Search for the cell housing the specified text and yield its (X, Y) center coordinate. 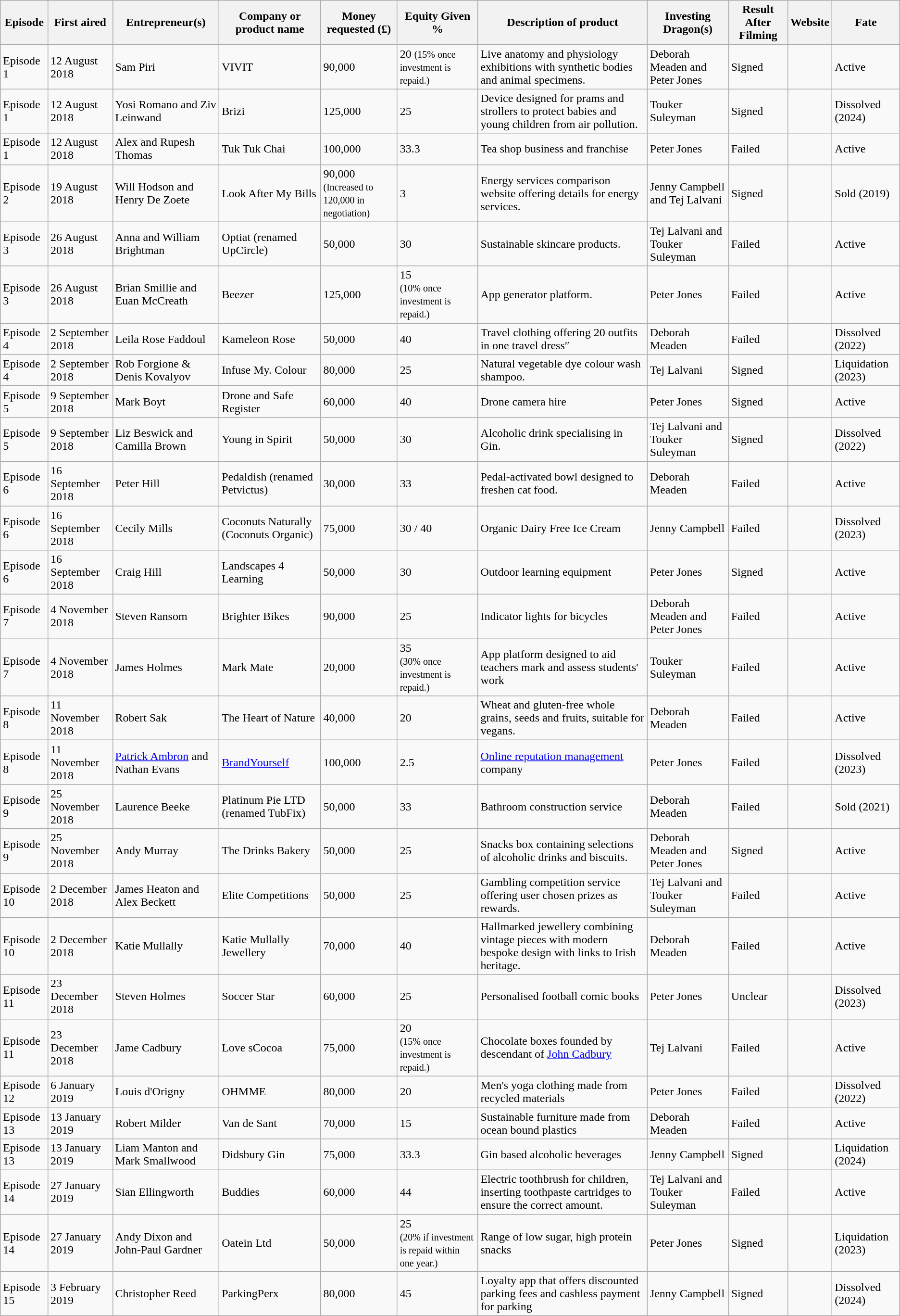
Laurence Beeke (166, 807)
Bathroom construction service (562, 807)
Anna and William Brightman (166, 244)
Mark Boyt (166, 401)
30,000 (359, 483)
Energy services comparison website offering details for energy services. (562, 193)
Liquidation (2024) (866, 1154)
Patrick Ambron and Nathan Evans (166, 762)
Sold (2021) (866, 807)
Look After My Bills (270, 193)
The Heart of Nature (270, 718)
19 August 2018 (80, 193)
Brian Smillie and Euan McCreath (166, 294)
Yosi Romano and Ziv Leinwand (166, 111)
Website (810, 23)
Peter Hill (166, 483)
James Heaton and Alex Beckett (166, 895)
Device designed for prams and strollers to protect babies and young children from air pollution. (562, 111)
15 (437, 1123)
Robert Sak (166, 718)
Sustainable skincare products. (562, 244)
Robert Milder (166, 1123)
35 (30% once investment is repaid.) (437, 668)
Beezer (270, 294)
Snacks box containing selections of alcoholic drinks and biscuits. (562, 851)
Tea shop business and franchise (562, 149)
30 / 40 (437, 528)
Buddies (270, 1192)
25 (20% if investment is repaid within one year.) (437, 1243)
Sold (2019) (866, 193)
Company or product name (270, 23)
Gin based alcoholic beverages (562, 1154)
Hallmarked jewellery combining vintage pieces with modern bespoke design with links to Irish heritage. (562, 946)
Alex and Rupesh Thomas (166, 149)
Cecily Mills (166, 528)
Sam Piri (166, 67)
BrandYourself (270, 762)
Optiat (renamed UpCircle) (270, 244)
Result After Filming (758, 23)
Equity Given % (437, 23)
Episode 15 (24, 1294)
Gambling competition service offering user chosen prizes as rewards. (562, 895)
Alcoholic drink specialising in Gin. (562, 439)
Indicator lights for bicycles (562, 617)
Travel clothing offering 20 outfits in one travel dress″ (562, 339)
6 January 2019 (80, 1092)
Online reputation management company (562, 762)
Leila Rose Faddoul (166, 339)
Rob Forgione & Denis Kovalyov (166, 370)
Entrepreneur(s) (166, 23)
Elite Competitions (270, 895)
Episode (24, 23)
2.5 (437, 762)
Episode 2 (24, 193)
Liam Manton and Mark Smallwood (166, 1154)
15(10% once investment is repaid.) (437, 294)
Organic Dairy Free Ice Cream (562, 528)
Steven Holmes (166, 997)
Investing Dragon(s) (687, 23)
3 (437, 193)
Tuk Tuk Chai (270, 149)
Sustainable furniture made from ocean bound plastics (562, 1123)
Electric toothbrush for children, inserting toothpaste cartridges to ensure the correct amount. (562, 1192)
The Drinks Bakery (270, 851)
45 (437, 1294)
Andy Dixon and John-Paul Gardner (166, 1243)
Brizi (270, 111)
Platinum Pie LTD (renamed TubFix) (270, 807)
Love sCocoa (270, 1048)
Andy Murray (166, 851)
Oatein Ltd (270, 1243)
Range of low sugar, high protein snacks (562, 1243)
Jenny Campbell and Tej Lalvani (687, 193)
App generator platform. (562, 294)
20,000 (359, 668)
Young in Spirit (270, 439)
Craig Hill (166, 572)
Chocolate boxes founded by descendant of John Cadbury (562, 1048)
Pedal-activated bowl designed to freshen cat food. (562, 483)
Katie Mullally (166, 946)
Money requested (£) (359, 23)
James Holmes (166, 668)
Louis d'Origny (166, 1092)
Kameleon Rose (270, 339)
Episode 12 (24, 1092)
Infuse My. Colour (270, 370)
Men's yoga clothing made from recycled materials (562, 1092)
Katie Mullally Jewellery (270, 946)
Soccer Star (270, 997)
Jame Cadbury (166, 1048)
3 February 2019 (80, 1294)
Brighter Bikes (270, 617)
App platform designed to aid teachers mark and assess students' work (562, 668)
40,000 (359, 718)
OHMME (270, 1092)
Personalised football comic books (562, 997)
Outdoor learning equipment (562, 572)
Steven Ransom (166, 617)
Pedaldish (renamed Petvictus) (270, 483)
First aired (80, 23)
Landscapes 4 Learning (270, 572)
Christopher Reed (166, 1294)
Mark Mate (270, 668)
Unclear (758, 997)
Sian Ellingworth (166, 1192)
Liz Beswick and Camilla Brown (166, 439)
Van de Sant (270, 1123)
VIVIT (270, 67)
90,000(Increased to 120,000 in negotiation) (359, 193)
Wheat and gluten-free whole grains, seeds and fruits, suitable for vegans. (562, 718)
Fate (866, 23)
Drone and Safe Register (270, 401)
Description of product (562, 23)
Didsbury Gin (270, 1154)
Drone camera hire (562, 401)
Will Hodson and Henry De Zoete (166, 193)
Natural vegetable dye colour wash shampoo. (562, 370)
Loyalty app that offers discounted parking fees and cashless payment for parking (562, 1294)
Coconuts Naturally (Coconuts Organic) (270, 528)
44 (437, 1192)
ParkingPerx (270, 1294)
Live anatomy and physiology exhibitions with synthetic bodies and animal specimens. (562, 67)
